Identify which cell holds the provided text, then report its [x, y] central coordinate. 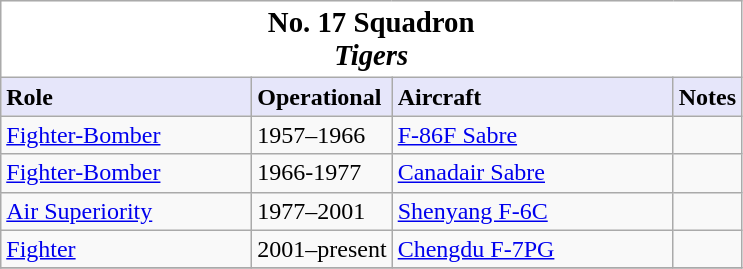
Notes [707, 97]
Fighter [126, 249]
Canadair Sabre [532, 173]
F-86F Sabre [532, 135]
1966-1977 [322, 173]
1977–2001 [322, 211]
Chengdu F-7PG [532, 249]
Aircraft [532, 97]
Air Superiority [126, 211]
2001–present [322, 249]
Role [126, 97]
No. 17 Squadron Tigers [372, 40]
1957–1966 [322, 135]
Operational [322, 97]
Shenyang F-6C [532, 211]
